Capture the cell that displays the provided text and extract its [X, Y] central coordinate. 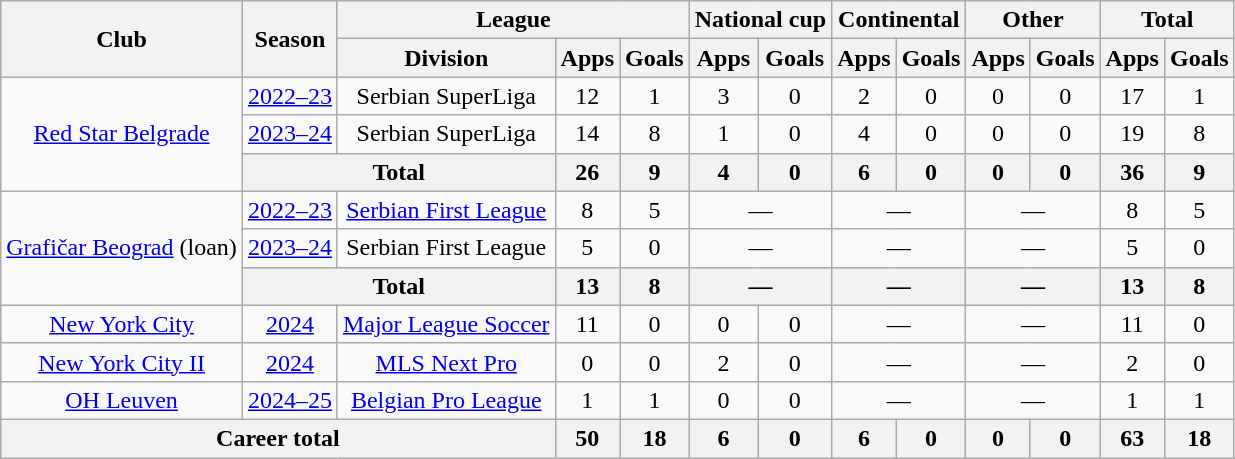
National cup [760, 20]
Continental [899, 20]
50 [587, 438]
Grafičar Beograd (loan) [122, 248]
Career total [278, 438]
MLS Next Pro [446, 362]
OH Leuven [122, 400]
26 [587, 172]
Red Star Belgrade [122, 134]
Season [290, 39]
12 [587, 96]
63 [1132, 438]
Major League Soccer [446, 324]
New York City II [122, 362]
2024–25 [290, 400]
36 [1132, 172]
Other [1033, 20]
Club [122, 39]
Division [446, 58]
17 [1132, 96]
14 [587, 134]
Belgian Pro League [446, 400]
19 [1132, 134]
New York City [122, 324]
3 [723, 96]
League [513, 20]
